Capture the cell that displays the provided text and extract its (x, y) central coordinate. 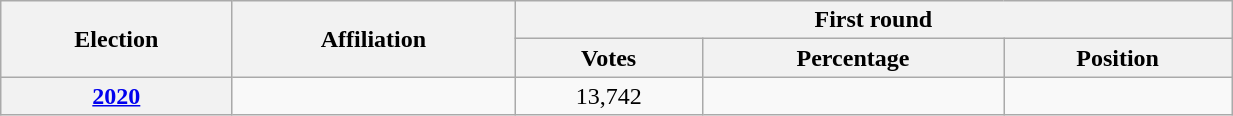
Election (116, 39)
Percentage (852, 58)
Affiliation (374, 39)
2020 (116, 96)
Votes (608, 58)
13,742 (608, 96)
Position (1118, 58)
First round (874, 20)
